Determine the [X, Y] coordinate at the center of the cell enclosing the given text.  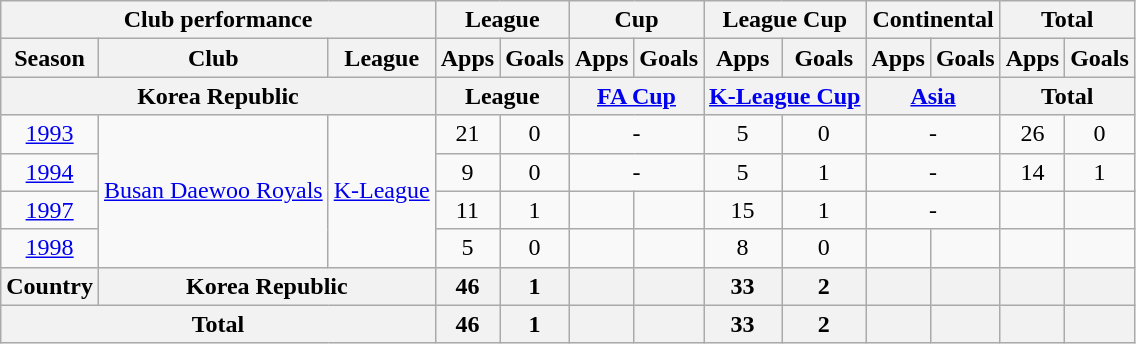
League Cup [785, 20]
Club [213, 58]
Country [50, 286]
1998 [50, 248]
9 [467, 172]
Continental [933, 20]
K-League Cup [785, 96]
K-League [382, 191]
21 [467, 134]
Club performance [218, 20]
FA Cup [636, 96]
15 [743, 210]
Season [50, 58]
Busan Daewoo Royals [213, 191]
1994 [50, 172]
8 [743, 248]
14 [1032, 172]
26 [1032, 134]
1993 [50, 134]
1997 [50, 210]
Asia [933, 96]
11 [467, 210]
Cup [636, 20]
